Detect which cell encompasses the target text, then output its [X, Y] center coordinate. 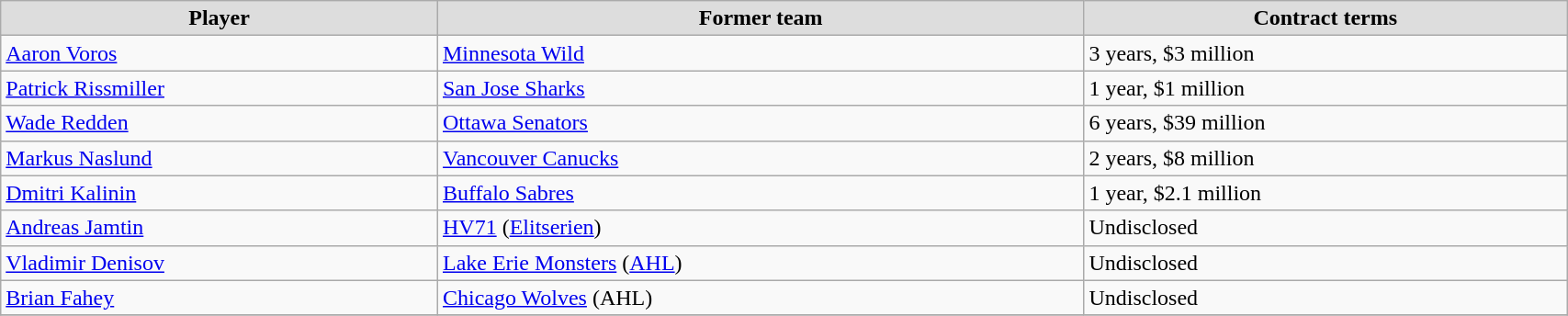
Ottawa Senators [761, 123]
Aaron Voros [220, 53]
6 years, $39 million [1325, 123]
3 years, $3 million [1325, 53]
HV71 (Elitserien) [761, 228]
1 year, $1 million [1325, 88]
Buffalo Sabres [761, 193]
Lake Erie Monsters (AHL) [761, 263]
Vancouver Canucks [761, 158]
Patrick Rissmiller [220, 88]
San Jose Sharks [761, 88]
Contract terms [1325, 18]
Markus Naslund [220, 158]
Former team [761, 18]
Minnesota Wild [761, 53]
Andreas Jamtin [220, 228]
Vladimir Denisov [220, 263]
Wade Redden [220, 123]
Chicago Wolves (AHL) [761, 298]
Brian Fahey [220, 298]
2 years, $8 million [1325, 158]
Player [220, 18]
Dmitri Kalinin [220, 193]
1 year, $2.1 million [1325, 193]
